For the text-containing cell, return its midpoint in [x, y] coordinate format. 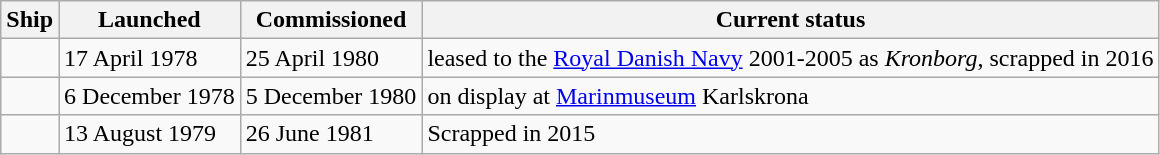
13 August 1979 [150, 134]
5 December 1980 [331, 96]
26 June 1981 [331, 134]
25 April 1980 [331, 58]
17 April 1978 [150, 58]
Current status [790, 20]
leased to the Royal Danish Navy 2001-2005 as Kronborg, scrapped in 2016 [790, 58]
Launched [150, 20]
Scrapped in 2015 [790, 134]
on display at Marinmuseum Karlskrona [790, 96]
Commissioned [331, 20]
6 December 1978 [150, 96]
Ship [30, 20]
